Output the (x, y) coordinate of the center of the cell containing the given text.  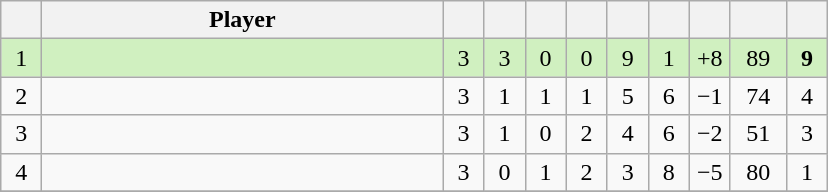
74 (758, 96)
+8 (710, 58)
80 (758, 172)
−2 (710, 134)
5 (628, 96)
−5 (710, 172)
51 (758, 134)
89 (758, 58)
Player (242, 20)
8 (668, 172)
−1 (710, 96)
